Locate the cell with the specified text and output its (x, y) center coordinate. 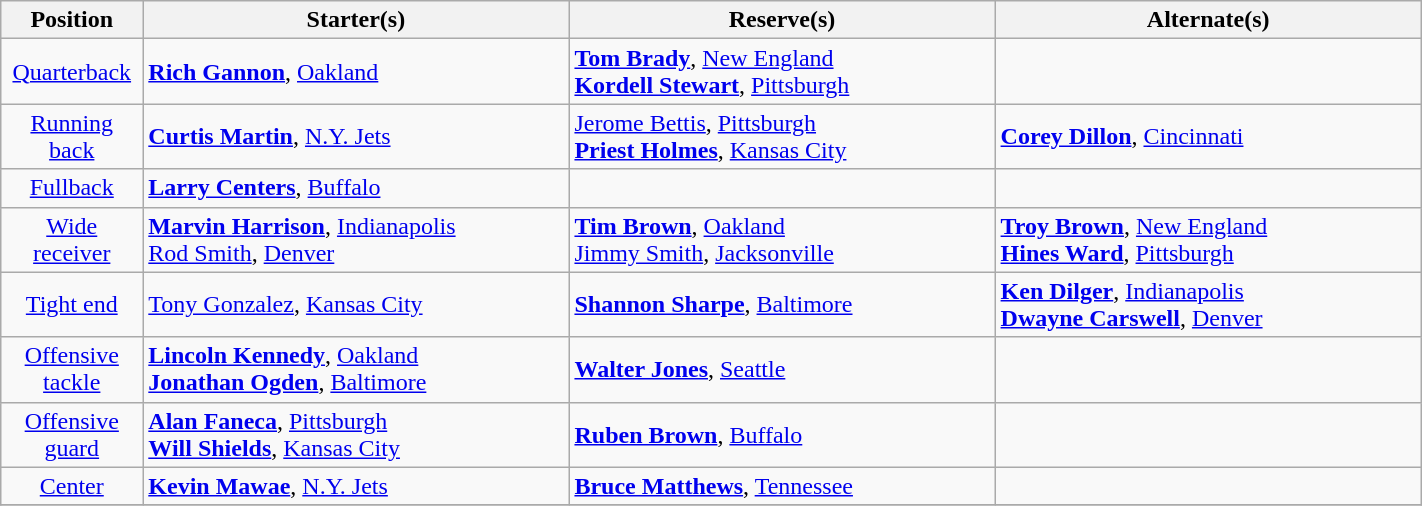
Rich Gannon, Oakland (356, 72)
Kevin Mawae, N.Y. Jets (356, 486)
Position (72, 20)
Corey Dillon, Cincinnati (1208, 136)
Offensive guard (72, 434)
Bruce Matthews, Tennessee (782, 486)
Tim Brown, Oakland Jimmy Smith, Jacksonville (782, 240)
Offensive tackle (72, 370)
Center (72, 486)
Running back (72, 136)
Lincoln Kennedy, Oakland Jonathan Ogden, Baltimore (356, 370)
Troy Brown, New England Hines Ward, Pittsburgh (1208, 240)
Tight end (72, 304)
Fullback (72, 188)
Alan Faneca, Pittsburgh Will Shields, Kansas City (356, 434)
Tony Gonzalez, Kansas City (356, 304)
Shannon Sharpe, Baltimore (782, 304)
Tom Brady, New England Kordell Stewart, Pittsburgh (782, 72)
Marvin Harrison, Indianapolis Rod Smith, Denver (356, 240)
Reserve(s) (782, 20)
Curtis Martin, N.Y. Jets (356, 136)
Larry Centers, Buffalo (356, 188)
Ruben Brown, Buffalo (782, 434)
Quarterback (72, 72)
Alternate(s) (1208, 20)
Wide receiver (72, 240)
Starter(s) (356, 20)
Walter Jones, Seattle (782, 370)
Jerome Bettis, Pittsburgh Priest Holmes, Kansas City (782, 136)
Ken Dilger, Indianapolis Dwayne Carswell, Denver (1208, 304)
